Provide the [x, y] coordinate of the cell's center where the given text is located.  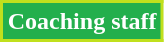
Coaching staff [82, 22]
